Extract the [X, Y] coordinate from the center of the cell holding the provided text.  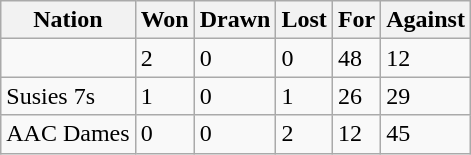
AAC Dames [68, 134]
Nation [68, 20]
29 [426, 96]
Drawn [235, 20]
Lost [304, 20]
45 [426, 134]
26 [356, 96]
48 [356, 58]
Against [426, 20]
Won [164, 20]
For [356, 20]
Susies 7s [68, 96]
